Find where the given text appears and provide that cell's center as [X, Y] coordinate. 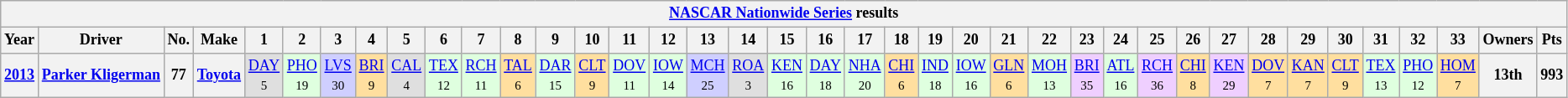
17 [865, 40]
TEX12 [444, 75]
18 [902, 40]
NHA20 [865, 75]
2 [302, 40]
21 [1009, 40]
77 [178, 75]
ROA3 [749, 75]
ATL16 [1121, 75]
RCH36 [1158, 75]
TAL6 [518, 75]
LVS30 [337, 75]
7 [481, 40]
Pts [1552, 40]
29 [1308, 40]
31 [1381, 40]
DOV7 [1268, 75]
TEX13 [1381, 75]
4 [371, 40]
DAY5 [264, 75]
PHO12 [1419, 75]
5 [406, 40]
33 [1459, 40]
30 [1345, 40]
IOW16 [970, 75]
Owners [1508, 40]
CHI8 [1193, 75]
IOW14 [668, 75]
26 [1193, 40]
BRI35 [1086, 75]
9 [556, 40]
13th [1508, 75]
GLN6 [1009, 75]
6 [444, 40]
KEN29 [1229, 75]
13 [708, 40]
24 [1121, 40]
25 [1158, 40]
2013 [20, 75]
14 [749, 40]
DAY18 [825, 75]
DOV11 [630, 75]
No. [178, 40]
23 [1086, 40]
3 [337, 40]
8 [518, 40]
CHI6 [902, 75]
993 [1552, 75]
28 [1268, 40]
27 [1229, 40]
RCH11 [481, 75]
12 [668, 40]
22 [1049, 40]
Driver [101, 40]
IND18 [935, 75]
DAR15 [556, 75]
KAN7 [1308, 75]
Year [20, 40]
Toyota [218, 75]
19 [935, 40]
NASCAR Nationwide Series results [784, 13]
Parker Kligerman [101, 75]
Make [218, 40]
KEN16 [787, 75]
BRI9 [371, 75]
PHO19 [302, 75]
15 [787, 40]
CAL4 [406, 75]
MOH13 [1049, 75]
11 [630, 40]
20 [970, 40]
1 [264, 40]
MCH25 [708, 75]
HOM7 [1459, 75]
32 [1419, 40]
16 [825, 40]
10 [593, 40]
